Return [x, y] of the center of cell containing provided text 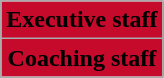
Coaching staff [82, 58]
Executive staff [82, 20]
